Output the (X, Y) coordinate of the center of the cell containing the given text.  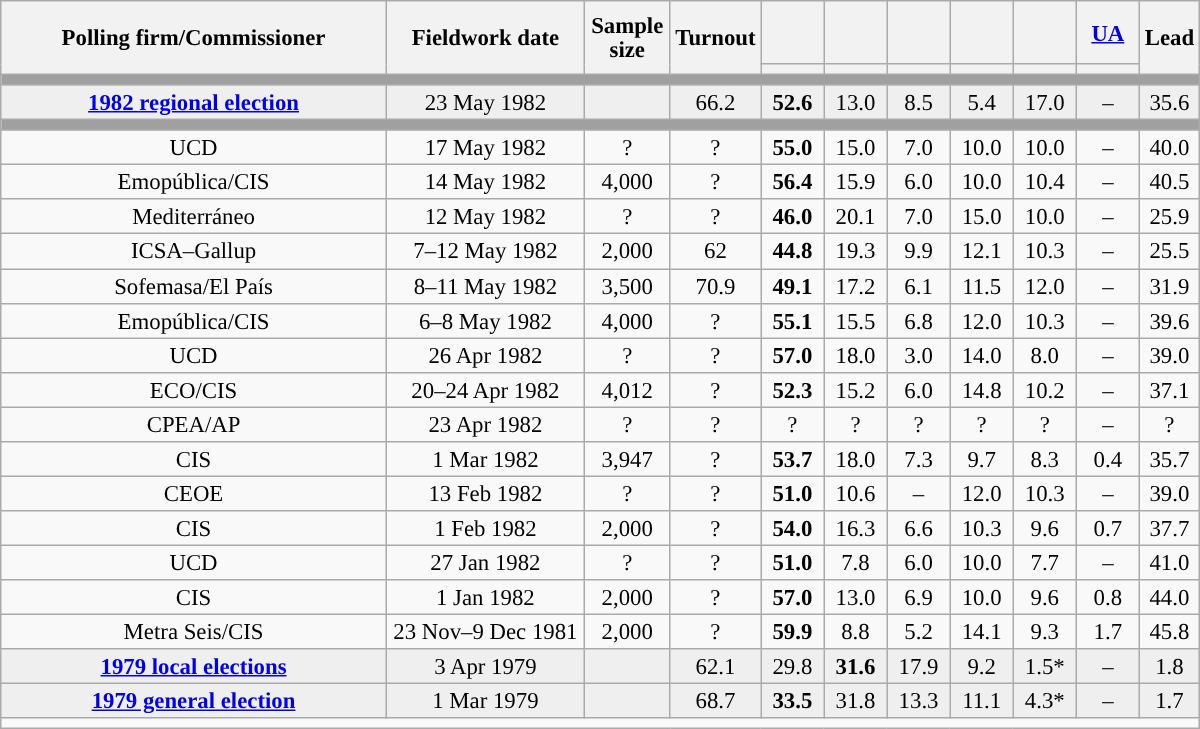
1.8 (1169, 666)
20–24 Apr 1982 (485, 390)
3 Apr 1979 (485, 666)
6.9 (918, 598)
49.1 (792, 286)
4.3* (1044, 702)
37.1 (1169, 390)
10.4 (1044, 182)
29.8 (792, 666)
Mediterráneo (194, 218)
16.3 (856, 528)
11.1 (982, 702)
CPEA/AP (194, 424)
52.6 (792, 102)
15.2 (856, 390)
53.7 (792, 460)
15.5 (856, 320)
25.9 (1169, 218)
25.5 (1169, 252)
44.8 (792, 252)
66.2 (716, 102)
26 Apr 1982 (485, 356)
54.0 (792, 528)
6.6 (918, 528)
1982 regional election (194, 102)
7.8 (856, 562)
6.8 (918, 320)
Polling firm/Commissioner (194, 38)
1.5* (1044, 666)
9.2 (982, 666)
17 May 1982 (485, 148)
CEOE (194, 494)
13.3 (918, 702)
0.4 (1108, 460)
14.8 (982, 390)
27 Jan 1982 (485, 562)
55.1 (792, 320)
45.8 (1169, 632)
62.1 (716, 666)
ECO/CIS (194, 390)
31.6 (856, 666)
35.6 (1169, 102)
5.2 (918, 632)
12.1 (982, 252)
ICSA–Gallup (194, 252)
14.0 (982, 356)
8.5 (918, 102)
13 Feb 1982 (485, 494)
4,012 (627, 390)
3.0 (918, 356)
20.1 (856, 218)
1 Mar 1982 (485, 460)
Turnout (716, 38)
6–8 May 1982 (485, 320)
68.7 (716, 702)
Sofemasa/El País (194, 286)
40.0 (1169, 148)
17.0 (1044, 102)
10.2 (1044, 390)
8–11 May 1982 (485, 286)
44.0 (1169, 598)
59.9 (792, 632)
37.7 (1169, 528)
40.5 (1169, 182)
3,500 (627, 286)
12 May 1982 (485, 218)
9.3 (1044, 632)
8.3 (1044, 460)
1979 general election (194, 702)
31.8 (856, 702)
70.9 (716, 286)
17.9 (918, 666)
1 Feb 1982 (485, 528)
23 May 1982 (485, 102)
0.7 (1108, 528)
33.5 (792, 702)
UA (1108, 32)
46.0 (792, 218)
7.7 (1044, 562)
55.0 (792, 148)
7–12 May 1982 (485, 252)
8.8 (856, 632)
1979 local elections (194, 666)
10.6 (856, 494)
0.8 (1108, 598)
Fieldwork date (485, 38)
Sample size (627, 38)
15.9 (856, 182)
39.6 (1169, 320)
8.0 (1044, 356)
11.5 (982, 286)
1 Jan 1982 (485, 598)
23 Apr 1982 (485, 424)
19.3 (856, 252)
9.7 (982, 460)
1 Mar 1979 (485, 702)
52.3 (792, 390)
9.9 (918, 252)
Metra Seis/CIS (194, 632)
56.4 (792, 182)
Lead (1169, 38)
17.2 (856, 286)
3,947 (627, 460)
35.7 (1169, 460)
14.1 (982, 632)
14 May 1982 (485, 182)
62 (716, 252)
5.4 (982, 102)
6.1 (918, 286)
31.9 (1169, 286)
23 Nov–9 Dec 1981 (485, 632)
41.0 (1169, 562)
7.3 (918, 460)
